From the cell containing the given text, extract its center point as (x, y) coordinate. 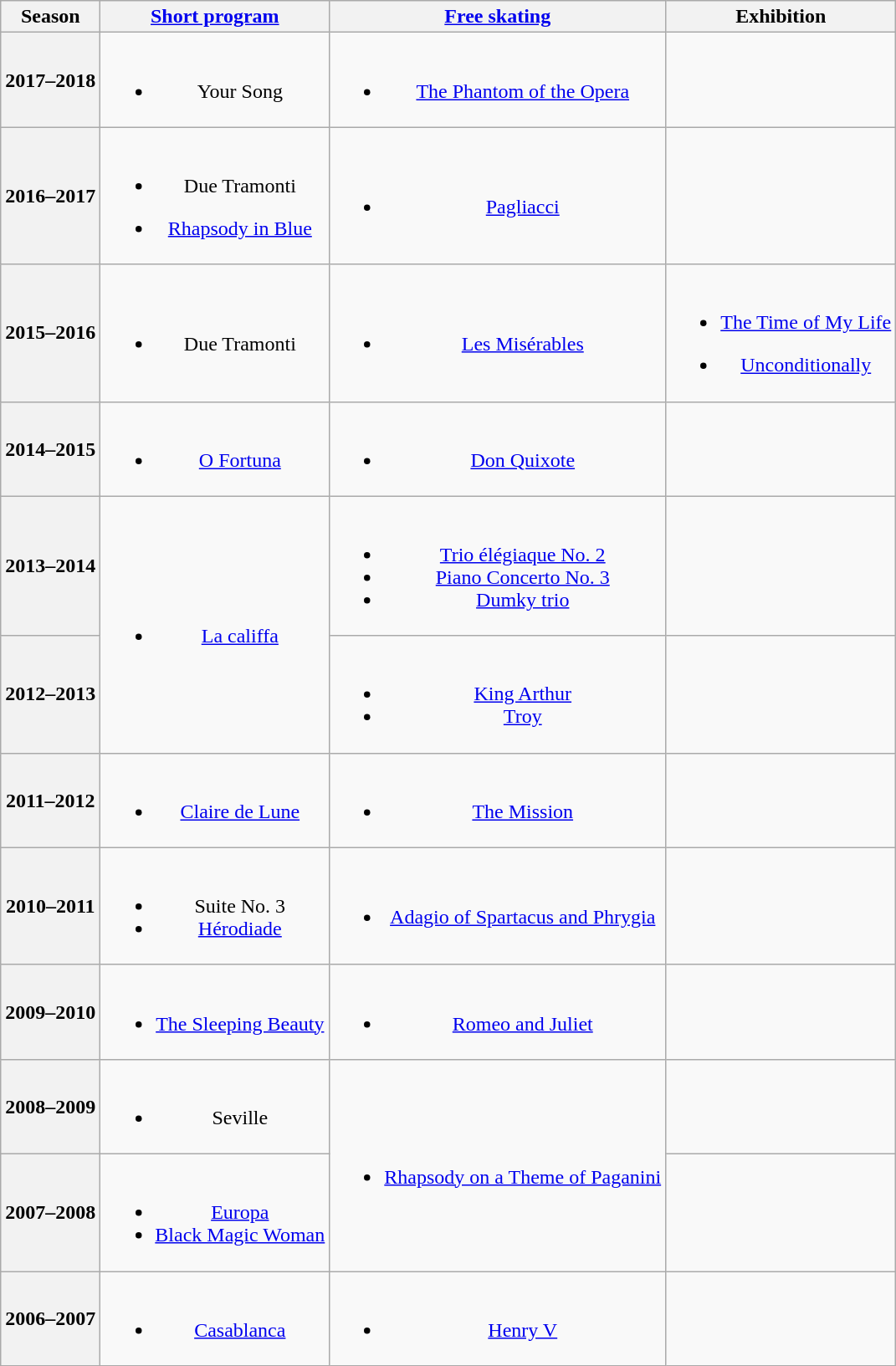
The Time of My Life Unconditionally (781, 333)
2006–2007 (50, 1318)
2011–2012 (50, 800)
2008–2009 (50, 1106)
Romeo and Juliet (498, 1012)
2013–2014 (50, 565)
Due Tramonti Rhapsody in Blue (215, 196)
Adagio of Spartacus and Phrygia (498, 906)
O Fortuna (215, 448)
2012–2013 (50, 694)
2009–2010 (50, 1012)
2016–2017 (50, 196)
Exhibition (781, 17)
Suite No. 3 Hérodiade (215, 906)
Trio élégiaque No. 2 Piano Concerto No. 3 Dumky trio (498, 565)
2017–2018 (50, 80)
Short program (215, 17)
The Sleeping Beauty (215, 1012)
Don Quixote (498, 448)
2010–2011 (50, 906)
La califfa (215, 624)
The Mission (498, 800)
Claire de Lune (215, 800)
Europa Black Magic Woman (215, 1212)
Rhapsody on a Theme of Paganini (498, 1164)
Season (50, 17)
Free skating (498, 17)
Pagliacci (498, 196)
2007–2008 (50, 1212)
The Phantom of the Opera (498, 80)
Casablanca (215, 1318)
Henry V (498, 1318)
Your Song (215, 80)
Seville (215, 1106)
2015–2016 (50, 333)
2014–2015 (50, 448)
King Arthur Troy (498, 694)
Les Misérables (498, 333)
Due Tramonti (215, 333)
